Return [x, y] of the center of cell containing provided text 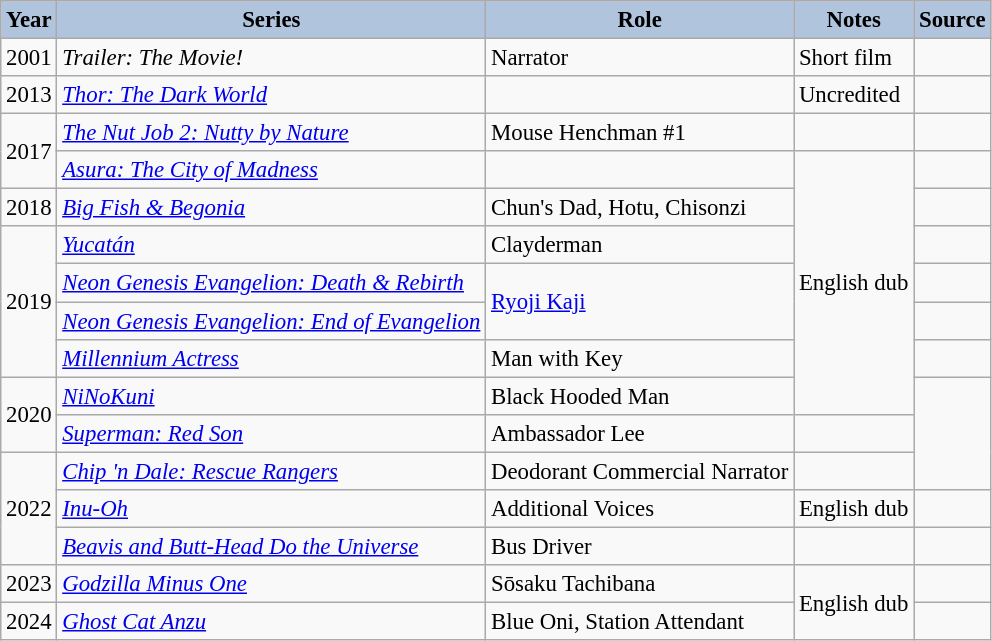
Black Hooded Man [640, 396]
Inu-Oh [272, 509]
Beavis and Butt-Head Do the Universe [272, 546]
Notes [854, 20]
Short film [854, 58]
Sōsaku Tachibana [640, 584]
Ambassador Lee [640, 433]
Ghost Cat Anzu [272, 621]
2017 [29, 152]
Role [640, 20]
Source [952, 20]
2019 [29, 301]
Additional Voices [640, 509]
Man with Key [640, 358]
Mouse Henchman #1 [640, 133]
2023 [29, 584]
2024 [29, 621]
Big Fish & Begonia [272, 208]
Narrator [640, 58]
2001 [29, 58]
Millennium Actress [272, 358]
Trailer: The Movie! [272, 58]
The Nut Job 2: Nutty by Nature [272, 133]
Ryoji Kaji [640, 302]
Neon Genesis Evangelion: Death & Rebirth [272, 283]
2013 [29, 95]
2018 [29, 208]
Chun's Dad, Hotu, Chisonzi [640, 208]
Series [272, 20]
NiNoKuni [272, 396]
Thor: The Dark World [272, 95]
Godzilla Minus One [272, 584]
Clayderman [640, 245]
Year [29, 20]
Yucatán [272, 245]
2020 [29, 414]
Superman: Red Son [272, 433]
Blue Oni, Station Attendant [640, 621]
Bus Driver [640, 546]
Asura: The City of Madness [272, 170]
Chip 'n Dale: Rescue Rangers [272, 471]
Deodorant Commercial Narrator [640, 471]
Uncredited [854, 95]
Neon Genesis Evangelion: End of Evangelion [272, 321]
2022 [29, 508]
